Find where the given text appears and provide that cell's center as [x, y] coordinate. 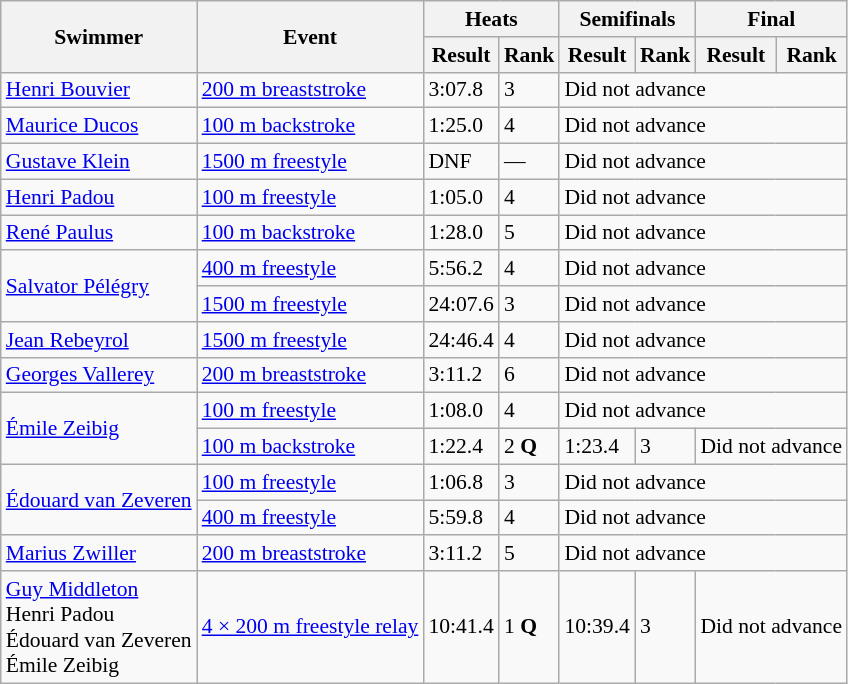
1:06.8 [460, 482]
3:07.8 [460, 90]
1:22.4 [460, 447]
Henri Bouvier [99, 90]
René Paulus [99, 233]
Henri Padou [99, 197]
1:08.0 [460, 411]
1:23.4 [596, 447]
Guy Middleton Henri Padou Édouard van Zeveren Émile Zeibig [99, 627]
Final [771, 19]
Event [310, 36]
10:41.4 [460, 627]
10:39.4 [596, 627]
Gustave Klein [99, 162]
Heats [491, 19]
Semifinals [627, 19]
— [530, 162]
Jean Rebeyrol [99, 340]
5:56.2 [460, 269]
1 Q [530, 627]
6 [530, 375]
Georges Vallerey [99, 375]
Marius Zwiller [99, 554]
Émile Zeibig [99, 428]
Édouard van Zeveren [99, 500]
24:46.4 [460, 340]
1:05.0 [460, 197]
2 Q [530, 447]
Maurice Ducos [99, 126]
Salvator Pélégry [99, 286]
DNF [460, 162]
24:07.6 [460, 304]
1:28.0 [460, 233]
Swimmer [99, 36]
5:59.8 [460, 518]
1:25.0 [460, 126]
4 × 200 m freestyle relay [310, 627]
